Identify which cell holds the provided text, then report its (X, Y) central coordinate. 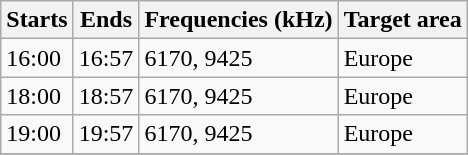
18:00 (37, 96)
Starts (37, 20)
18:57 (106, 96)
Ends (106, 20)
16:00 (37, 58)
16:57 (106, 58)
19:00 (37, 134)
19:57 (106, 134)
Frequencies (kHz) (238, 20)
Target area (402, 20)
